Pinpoint the cell where the given text exists, returning its (x, y) midpoint coordinate. 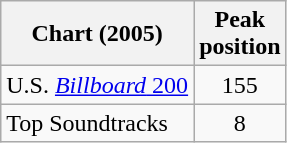
Top Soundtracks (98, 123)
8 (240, 123)
155 (240, 85)
U.S. Billboard 200 (98, 85)
Chart (2005) (98, 34)
Peakposition (240, 34)
